Scan for the cell matching the given text and deliver its [X, Y] coordinate at center. 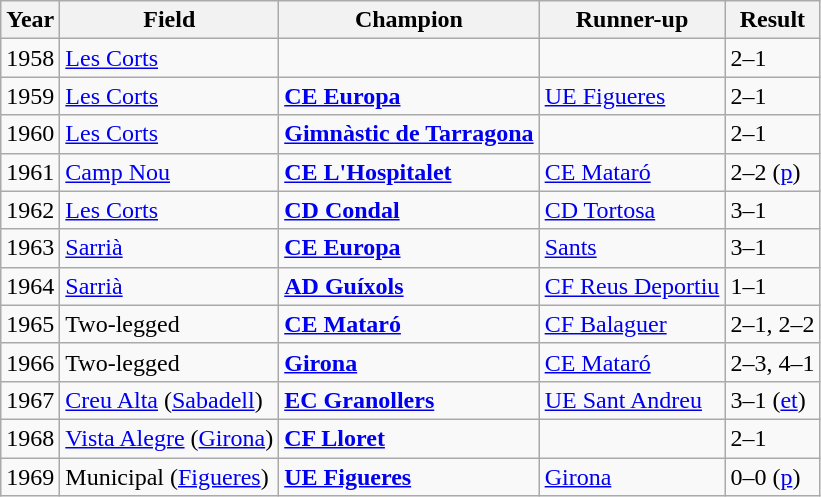
2–2 (p) [772, 172]
Vista Alegre (Girona) [170, 438]
1958 [30, 58]
1967 [30, 400]
Champion [409, 20]
UE Sant Andreu [632, 400]
EC Granollers [409, 400]
1968 [30, 438]
1963 [30, 248]
CE L'Hospitalet [409, 172]
1–1 [772, 286]
1966 [30, 362]
2–1, 2–2 [772, 324]
Runner-up [632, 20]
0–0 (p) [772, 477]
Camp Nou [170, 172]
Creu Alta (Sabadell) [170, 400]
CD Condal [409, 210]
CF Balaguer [632, 324]
1965 [30, 324]
1960 [30, 134]
1969 [30, 477]
1962 [30, 210]
Gimnàstic de Tarragona [409, 134]
Result [772, 20]
1961 [30, 172]
Sants [632, 248]
1959 [30, 96]
AD Guíxols [409, 286]
Municipal (Figueres) [170, 477]
CD Tortosa [632, 210]
3–1 (et) [772, 400]
CF Lloret [409, 438]
2–3, 4–1 [772, 362]
1964 [30, 286]
CF Reus Deportiu [632, 286]
Field [170, 20]
Year [30, 20]
